Output the (X, Y) coordinate of the center of the cell containing the given text.  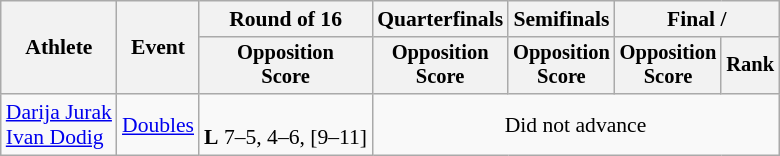
Quarterfinals (440, 19)
Semifinals (562, 19)
Darija JurakIvan Dodig (59, 124)
Final / (697, 19)
Rank (750, 66)
Doubles (158, 124)
Event (158, 48)
Round of 16 (286, 19)
L 7–5, 4–6, [9–11] (286, 124)
Did not advance (576, 124)
Athlete (59, 48)
